Output the [x, y] coordinate of the center of the cell containing the given text.  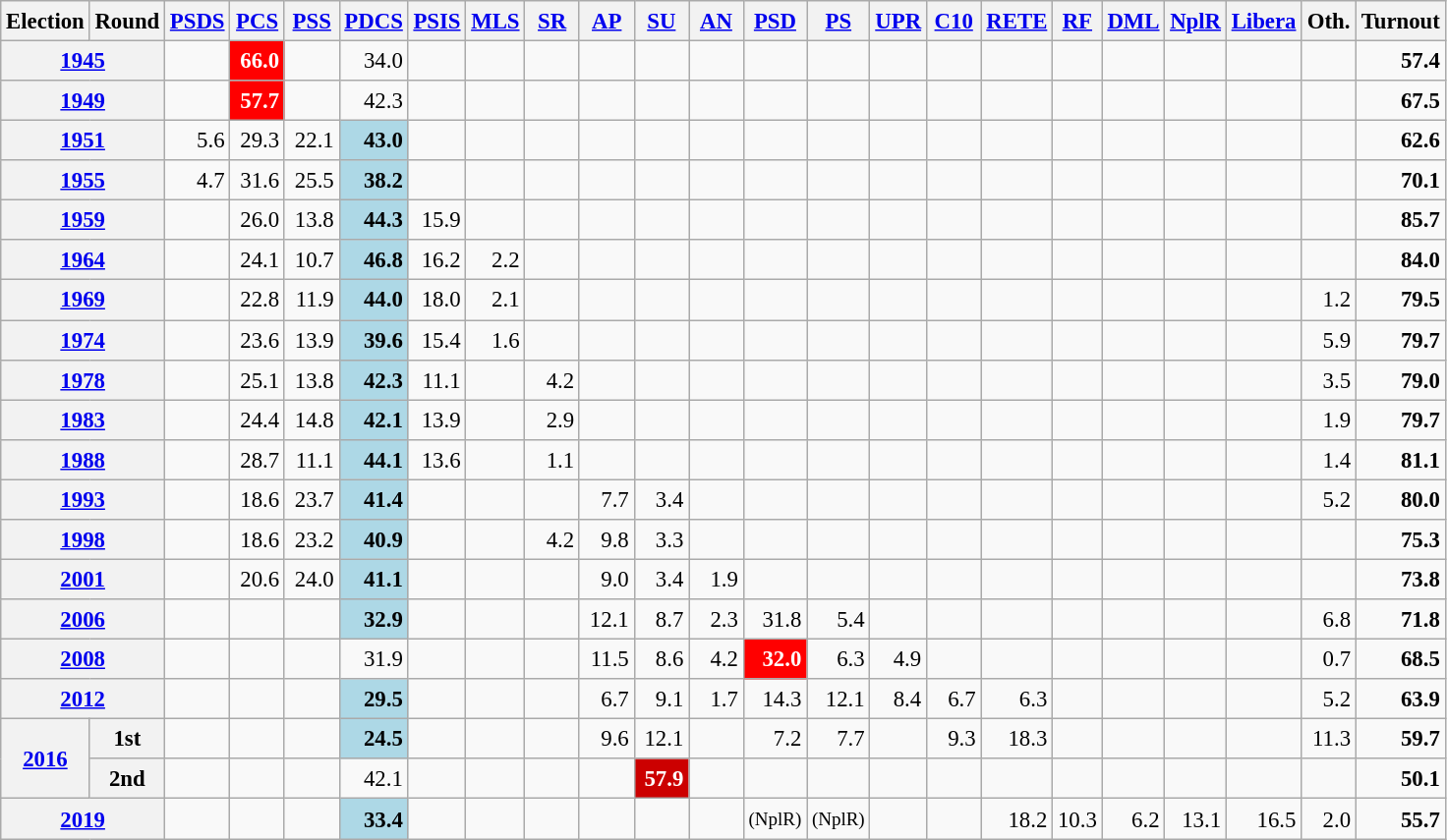
22.8 [258, 301]
50.1 [1400, 778]
0.7 [1329, 658]
1945 [83, 61]
2.9 [552, 420]
PSD [775, 22]
10.3 [1077, 819]
2012 [83, 700]
79.5 [1400, 301]
8.4 [898, 700]
59.7 [1400, 739]
SU [662, 22]
1949 [83, 100]
11.5 [607, 658]
2.0 [1329, 819]
PSIS [436, 22]
16.2 [436, 259]
1955 [83, 181]
1993 [83, 499]
18.3 [1016, 739]
1951 [83, 141]
1.2 [1329, 301]
73.8 [1400, 580]
62.6 [1400, 141]
3.3 [662, 540]
2019 [83, 819]
18.2 [1016, 819]
MLS [495, 22]
8.6 [662, 658]
1964 [83, 259]
75.3 [1400, 540]
44.0 [374, 301]
PCS [258, 22]
1983 [83, 420]
5.9 [1329, 340]
22.1 [312, 141]
Libera [1263, 22]
23.6 [258, 340]
2006 [83, 619]
3.5 [1329, 379]
29.5 [374, 700]
85.7 [1400, 220]
20.6 [258, 580]
55.7 [1400, 819]
57.9 [662, 778]
24.5 [374, 739]
31.8 [775, 619]
9.8 [607, 540]
10.7 [312, 259]
11.3 [1329, 739]
14.8 [312, 420]
2.2 [495, 259]
1988 [83, 460]
24.4 [258, 420]
11.9 [312, 301]
2.1 [495, 301]
UPR [898, 22]
28.7 [258, 460]
2nd [127, 778]
1998 [83, 540]
AP [607, 22]
RF [1077, 22]
7.2 [775, 739]
1.7 [717, 700]
8.7 [662, 619]
71.8 [1400, 619]
SR [552, 22]
2.3 [717, 619]
AN [717, 22]
4.7 [198, 181]
79.0 [1400, 379]
80.0 [1400, 499]
Oth. [1329, 22]
70.1 [1400, 181]
31.9 [374, 658]
Round [127, 22]
1978 [83, 379]
68.5 [1400, 658]
57.4 [1400, 61]
9.6 [607, 739]
6.8 [1329, 619]
57.7 [258, 100]
5.4 [839, 619]
5.6 [198, 141]
4.9 [898, 658]
2016 [45, 758]
32.9 [374, 619]
1.6 [495, 340]
32.0 [775, 658]
9.3 [954, 739]
40.9 [374, 540]
15.4 [436, 340]
2001 [83, 580]
25.5 [312, 181]
23.2 [312, 540]
RETE [1016, 22]
44.1 [374, 460]
33.4 [374, 819]
Election [45, 22]
38.2 [374, 181]
23.7 [312, 499]
84.0 [1400, 259]
81.1 [1400, 460]
Turnout [1400, 22]
18.0 [436, 301]
31.6 [258, 181]
13.1 [1195, 819]
PS [839, 22]
26.0 [258, 220]
29.3 [258, 141]
44.3 [374, 220]
14.3 [775, 700]
9.0 [607, 580]
1969 [83, 301]
24.0 [312, 580]
13.6 [436, 460]
2008 [83, 658]
1974 [83, 340]
16.5 [1263, 819]
PDCS [374, 22]
PSDS [198, 22]
46.8 [374, 259]
25.1 [258, 379]
1959 [83, 220]
66.0 [258, 61]
9.1 [662, 700]
34.0 [374, 61]
67.5 [1400, 100]
41.1 [374, 580]
24.1 [258, 259]
63.9 [1400, 700]
43.0 [374, 141]
15.9 [436, 220]
DML [1133, 22]
NplR [1195, 22]
C10 [954, 22]
1.4 [1329, 460]
6.2 [1133, 819]
1.1 [552, 460]
1st [127, 739]
41.4 [374, 499]
39.6 [374, 340]
PSS [312, 22]
